Scan for the cell matching the given text and deliver its [x, y] coordinate at center. 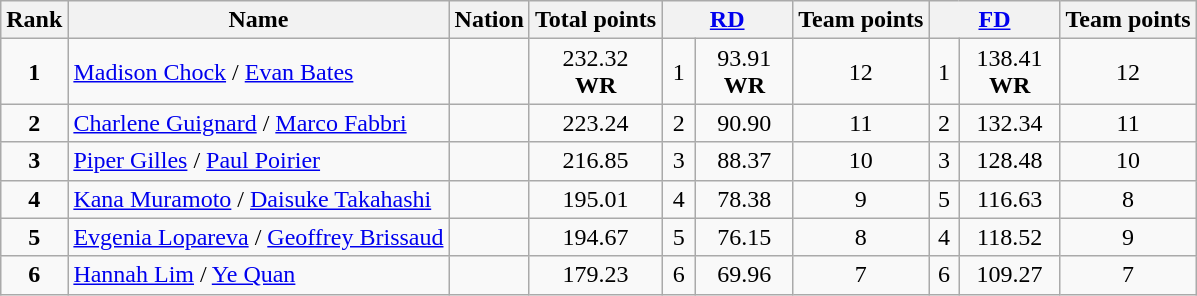
90.90 [744, 123]
116.63 [1010, 199]
Kana Muramoto / Daisuke Takahashi [258, 199]
78.38 [744, 199]
179.23 [595, 275]
FD [994, 20]
132.34 [1010, 123]
93.91 WR [744, 72]
Rank [34, 20]
Hannah Lim / Ye Quan [258, 275]
223.24 [595, 123]
Evgenia Lopareva / Geoffrey Brissaud [258, 237]
194.67 [595, 237]
Total points [595, 20]
Name [258, 20]
69.96 [744, 275]
118.52 [1010, 237]
109.27 [1010, 275]
232.32 WR [595, 72]
138.41 WR [1010, 72]
76.15 [744, 237]
RD [728, 20]
Charlene Guignard / Marco Fabbri [258, 123]
195.01 [595, 199]
88.37 [744, 161]
Madison Chock / Evan Bates [258, 72]
Piper Gilles / Paul Poirier [258, 161]
216.85 [595, 161]
128.48 [1010, 161]
Nation [489, 20]
